Identify which cell holds the provided text, then report its (x, y) central coordinate. 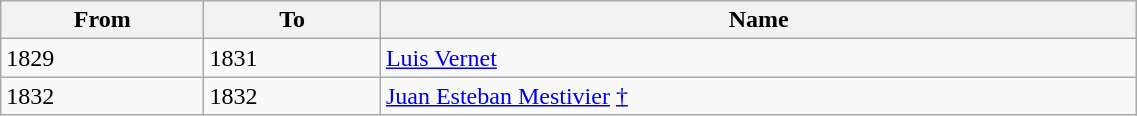
Juan Esteban Mestivier † (758, 96)
Luis Vernet (758, 58)
From (102, 20)
1829 (102, 58)
1831 (292, 58)
To (292, 20)
Name (758, 20)
